Scan for the cell matching the given text and deliver its [x, y] coordinate at center. 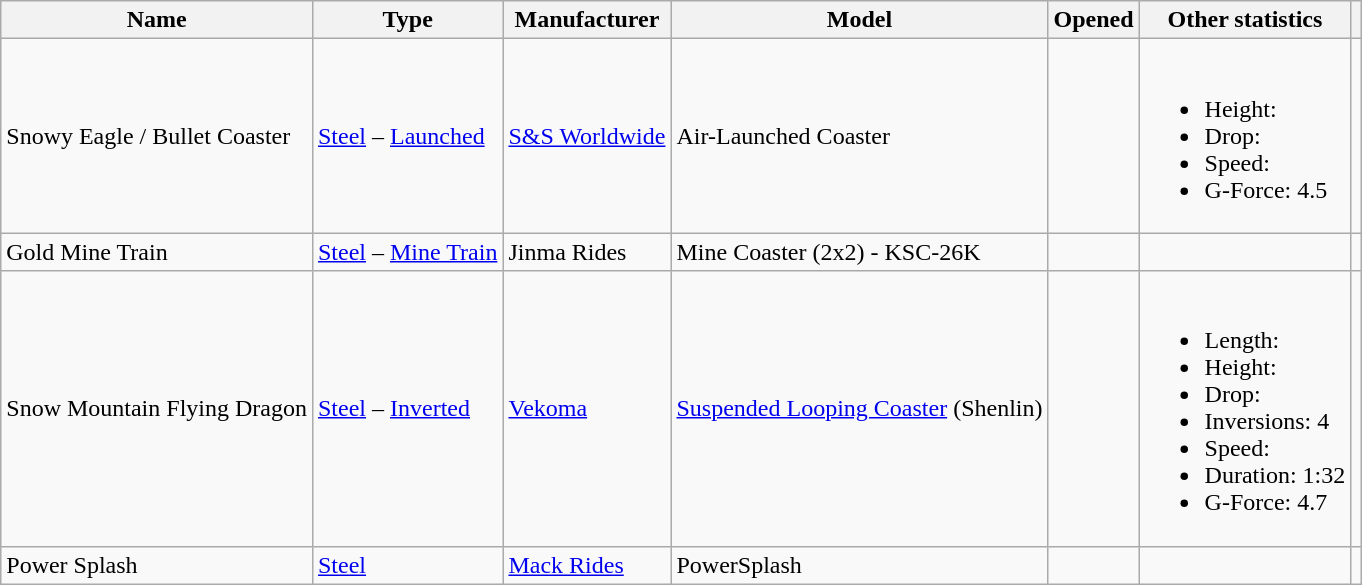
Name [157, 20]
Steel – Mine Train [407, 252]
PowerSplash [860, 565]
Suspended Looping Coaster (Shenlin) [860, 408]
Opened [1094, 20]
Steel – Inverted [407, 408]
Type [407, 20]
Mack Rides [587, 565]
Height: Drop: Speed: G-Force: 4.5 [1245, 136]
Gold Mine Train [157, 252]
Manufacturer [587, 20]
Steel – Launched [407, 136]
Jinma Rides [587, 252]
Air-Launched Coaster [860, 136]
Snow Mountain Flying Dragon [157, 408]
S&S Worldwide [587, 136]
Vekoma [587, 408]
Steel [407, 565]
Power Splash [157, 565]
Length: Height: Drop: Inversions: 4Speed: Duration: 1:32G-Force: 4.7 [1245, 408]
Model [860, 20]
Other statistics [1245, 20]
Snowy Eagle / Bullet Coaster [157, 136]
Mine Coaster (2x2) - KSC-26K [860, 252]
